Detect which cell encompasses the target text, then output its [X, Y] center coordinate. 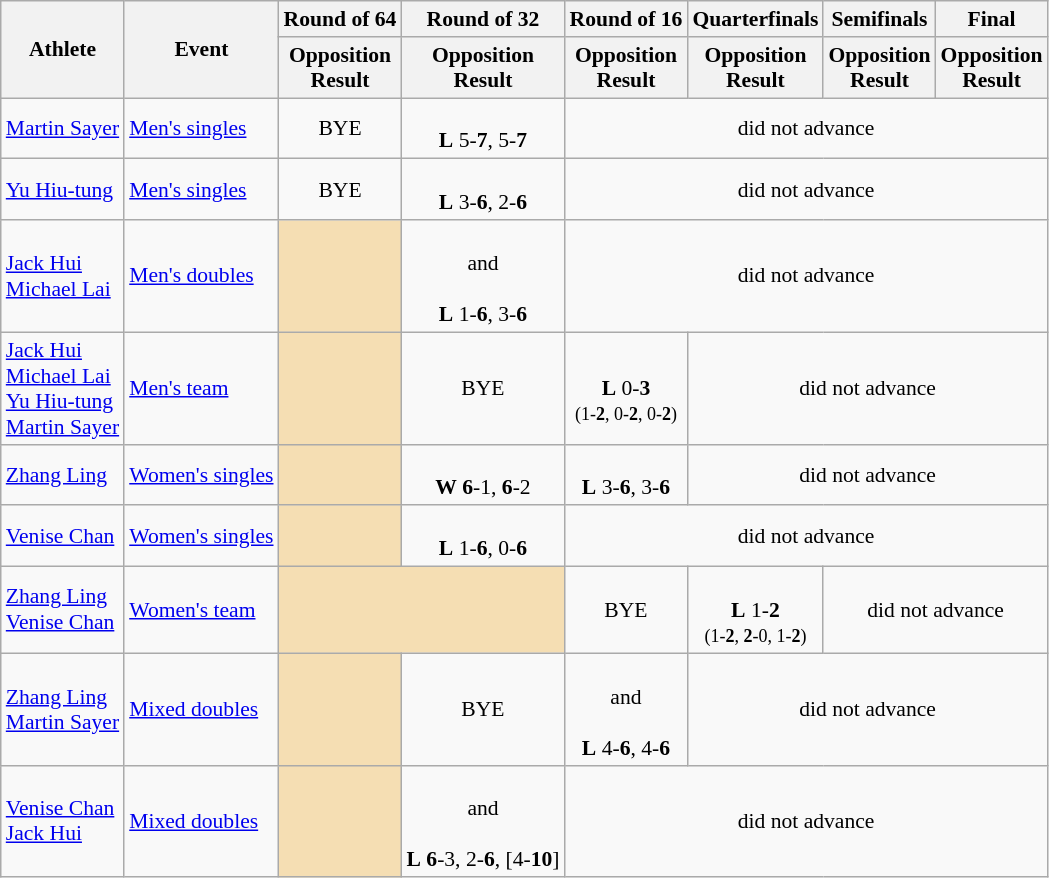
Semifinals [879, 19]
Round of 32 [482, 19]
Men's doubles [201, 276]
Jack HuiMichael Lai [62, 276]
L 1-2(1-2, 2-0, 1-2) [755, 610]
Final [992, 19]
L 1-6, 0-6 [482, 536]
andL 4-6, 4-6 [626, 709]
Quarterfinals [755, 19]
L 3-6, 2-6 [482, 190]
Zhang LingVenise Chan [62, 610]
Yu Hiu-tung [62, 190]
Men's team [201, 388]
Round of 64 [340, 19]
W 6-1, 6-2 [482, 474]
Venise ChanJack Hui [62, 821]
Round of 16 [626, 19]
L 3-6, 3-6 [626, 474]
Zhang LingMartin Sayer [62, 709]
andL 1-6, 3-6 [482, 276]
Women's team [201, 610]
Zhang Ling [62, 474]
Athlete [62, 50]
L 5-7, 5-7 [482, 128]
Martin Sayer [62, 128]
Jack HuiMichael LaiYu Hiu-tungMartin Sayer [62, 388]
Venise Chan [62, 536]
Event [201, 50]
L 0-3(1-2, 0-2, 0-2) [626, 388]
andL 6-3, 2-6, [4-10] [482, 821]
